Capture the cell that displays the provided text and extract its [X, Y] central coordinate. 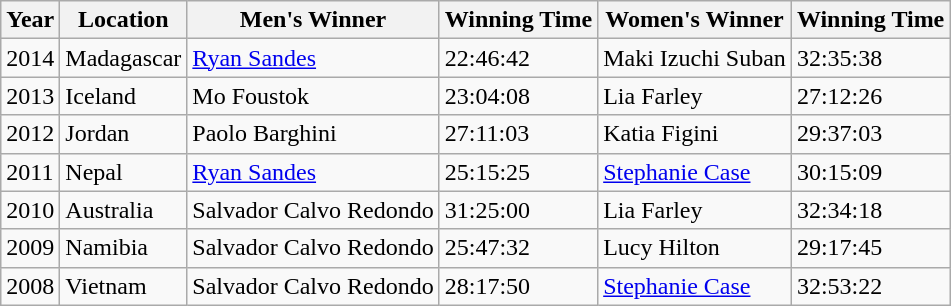
32:53:22 [870, 286]
29:17:45 [870, 248]
2011 [30, 172]
25:47:32 [518, 248]
Namibia [124, 248]
Australia [124, 210]
2008 [30, 286]
2009 [30, 248]
2010 [30, 210]
Location [124, 20]
2014 [30, 58]
Katia Figini [695, 134]
Year [30, 20]
2013 [30, 96]
27:11:03 [518, 134]
Women's Winner [695, 20]
Iceland [124, 96]
31:25:00 [518, 210]
Jordan [124, 134]
Maki Izuchi Suban [695, 58]
32:35:38 [870, 58]
28:17:50 [518, 286]
32:34:18 [870, 210]
2012 [30, 134]
Men's Winner [313, 20]
25:15:25 [518, 172]
Paolo Barghini [313, 134]
Madagascar [124, 58]
22:46:42 [518, 58]
30:15:09 [870, 172]
Vietnam [124, 286]
29:37:03 [870, 134]
Lucy Hilton [695, 248]
Nepal [124, 172]
Mo Foustok [313, 96]
27:12:26 [870, 96]
23:04:08 [518, 96]
